Capture the cell that displays the provided text and extract its [X, Y] central coordinate. 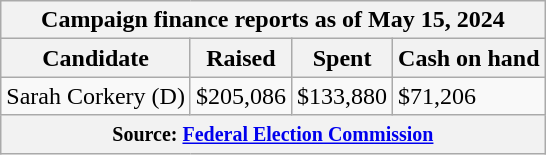
$205,086 [240, 96]
$71,206 [469, 96]
Cash on hand [469, 58]
Candidate [96, 58]
Campaign finance reports as of May 15, 2024 [273, 20]
Source: Federal Election Commission [273, 134]
$133,880 [342, 96]
Spent [342, 58]
Raised [240, 58]
Sarah Corkery (D) [96, 96]
